From the cell containing the given text, extract its center point as (x, y) coordinate. 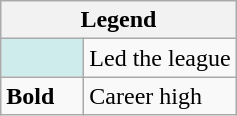
Bold (42, 96)
Led the league (160, 58)
Career high (160, 96)
Legend (118, 20)
